Determine the [X, Y] coordinate at the center of the cell enclosing the given text.  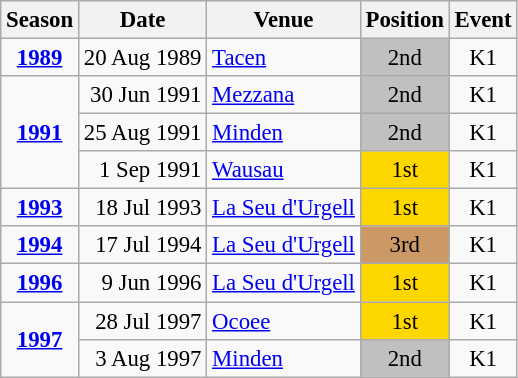
Event [483, 20]
1991 [40, 132]
28 Jul 1997 [142, 321]
20 Aug 1989 [142, 58]
17 Jul 1994 [142, 245]
Wausau [284, 170]
1996 [40, 283]
1994 [40, 245]
Ocoee [284, 321]
1 Sep 1991 [142, 170]
Tacen [284, 58]
1993 [40, 208]
18 Jul 1993 [142, 208]
Mezzana [284, 95]
9 Jun 1996 [142, 283]
30 Jun 1991 [142, 95]
1997 [40, 340]
1989 [40, 58]
3rd [404, 245]
Date [142, 20]
Position [404, 20]
Venue [284, 20]
Season [40, 20]
3 Aug 1997 [142, 358]
25 Aug 1991 [142, 133]
